Capture the cell that displays the provided text and extract its [x, y] central coordinate. 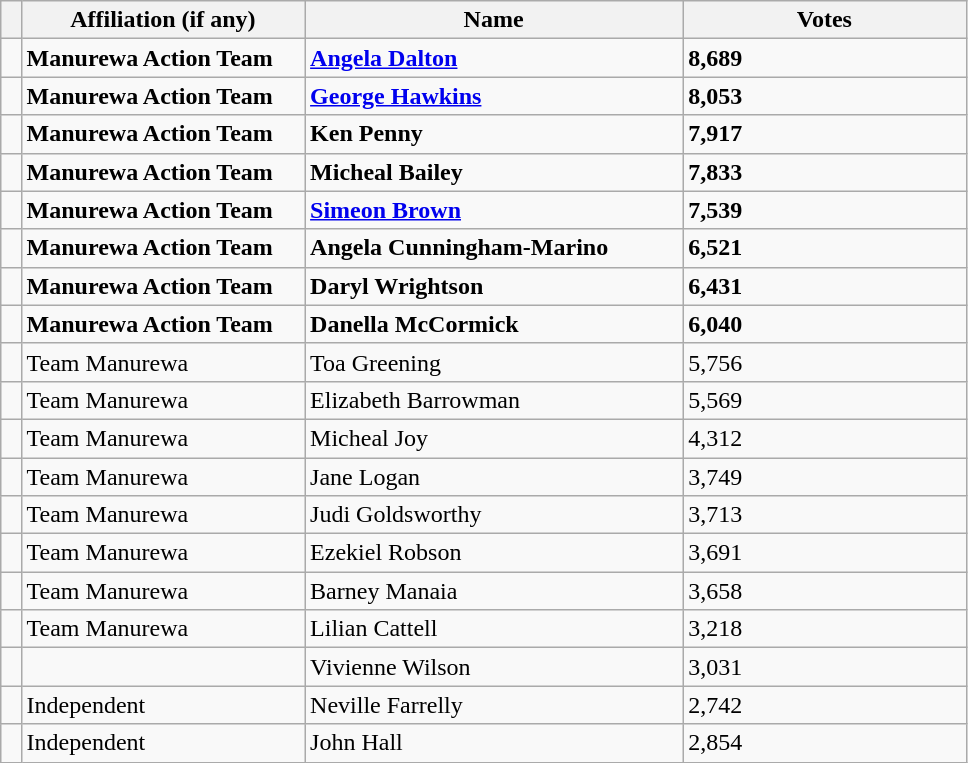
Jane Logan [494, 477]
Lilian Cattell [494, 629]
Toa Greening [494, 362]
John Hall [494, 743]
7,539 [825, 210]
6,431 [825, 286]
5,756 [825, 362]
4,312 [825, 438]
Micheal Bailey [494, 172]
Ezekiel Robson [494, 553]
George Hawkins [494, 96]
8,689 [825, 58]
3,031 [825, 667]
Neville Farrelly [494, 705]
3,713 [825, 515]
Barney Manaia [494, 591]
3,691 [825, 553]
Micheal Joy [494, 438]
Votes [825, 20]
Danella McCormick [494, 324]
Vivienne Wilson [494, 667]
Affiliation (if any) [163, 20]
Angela Cunningham-Marino [494, 248]
3,749 [825, 477]
Daryl Wrightson [494, 286]
Simeon Brown [494, 210]
2,742 [825, 705]
Judi Goldsworthy [494, 515]
7,833 [825, 172]
5,569 [825, 400]
8,053 [825, 96]
3,658 [825, 591]
6,521 [825, 248]
6,040 [825, 324]
Name [494, 20]
Ken Penny [494, 134]
3,218 [825, 629]
Angela Dalton [494, 58]
2,854 [825, 743]
7,917 [825, 134]
Elizabeth Barrowman [494, 400]
